Identify which cell holds the provided text, then report its (x, y) central coordinate. 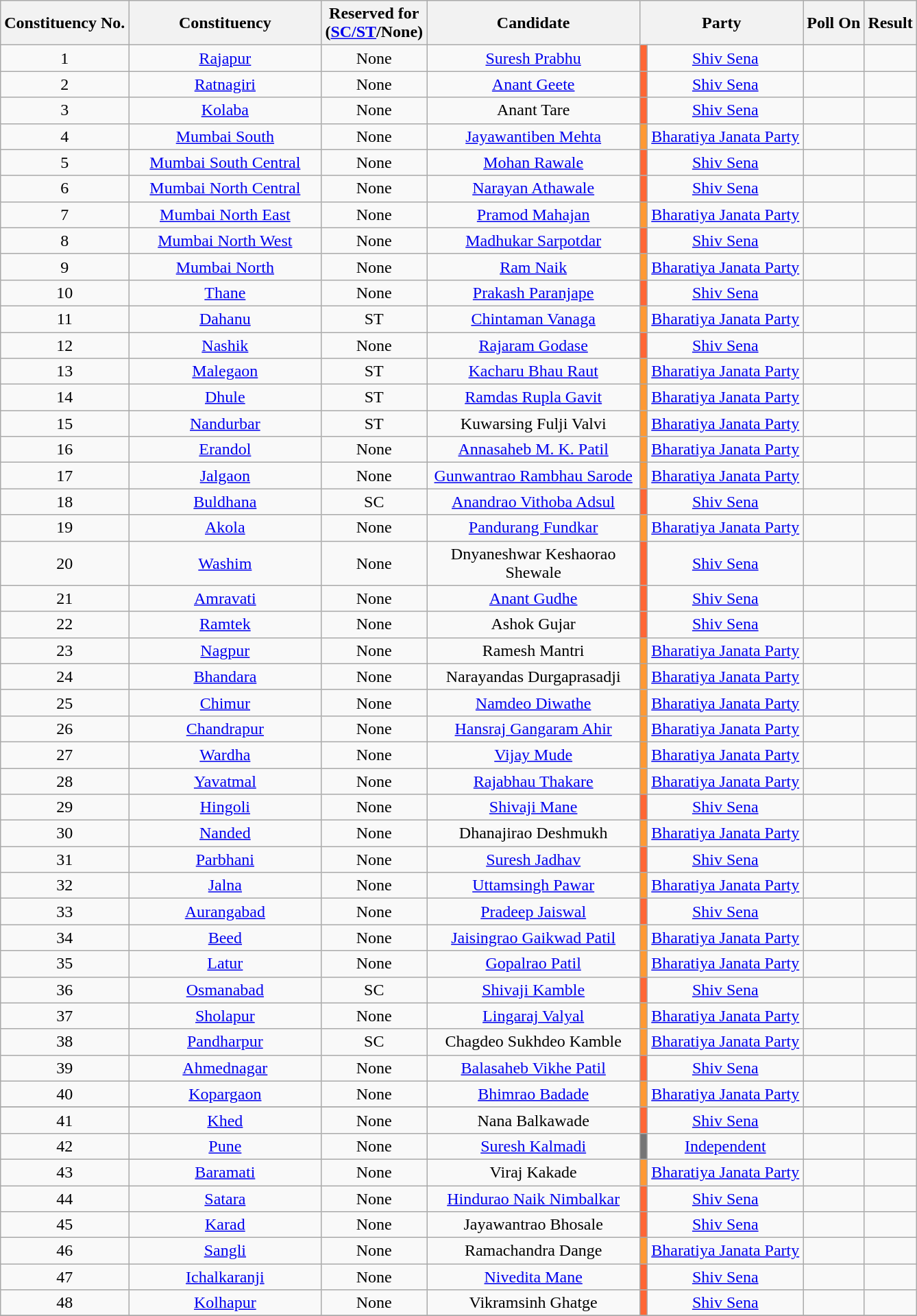
11 (64, 319)
46 (64, 1251)
23 (64, 650)
44 (64, 1199)
Aurangabad (225, 912)
Namdeo Diwathe (533, 703)
35 (64, 964)
Baramati (225, 1172)
18 (64, 502)
Nashik (225, 345)
29 (64, 807)
26 (64, 729)
42 (64, 1146)
4 (64, 136)
Rajapur (225, 58)
16 (64, 450)
Jayawantrao Bhosale (533, 1225)
Pandurang Fundkar (533, 528)
Suresh Kalmadi (533, 1146)
Erandol (225, 450)
Parbhani (225, 860)
Yavatmal (225, 781)
Jalna (225, 886)
Ahmednagar (225, 1068)
41 (64, 1120)
40 (64, 1094)
Hingoli (225, 807)
Nana Balkawade (533, 1120)
Hindurao Naik Nimbalkar (533, 1199)
34 (64, 938)
Mumbai South (225, 136)
Uttamsingh Pawar (533, 886)
Jalgaon (225, 476)
Shivaji Kamble (533, 990)
Candidate (533, 23)
Vikramsinh Ghatge (533, 1303)
Suresh Jadhav (533, 860)
10 (64, 293)
Bhandara (225, 677)
21 (64, 598)
17 (64, 476)
Constituency No. (64, 23)
Bhimrao Badade (533, 1094)
Anant Gudhe (533, 598)
24 (64, 677)
37 (64, 1016)
Suresh Prabhu (533, 58)
Buldhana (225, 502)
Balasaheb Vikhe Patil (533, 1068)
22 (64, 624)
Nivedita Mane (533, 1277)
Ashok Gujar (533, 624)
Pune (225, 1146)
Kolaba (225, 110)
Hansraj Gangaram Ahir (533, 729)
Mumbai North (225, 267)
Reserved for(SC/ST/None) (374, 23)
Viraj Kakade (533, 1172)
Mumbai North East (225, 215)
5 (64, 162)
25 (64, 703)
Chagdeo Sukhdeo Kamble (533, 1042)
1 (64, 58)
Pandharpur (225, 1042)
7 (64, 215)
Chimur (225, 703)
14 (64, 398)
9 (64, 267)
Amravati (225, 598)
Anant Geete (533, 84)
38 (64, 1042)
Nagpur (225, 650)
2 (64, 84)
Narayan Athawale (533, 188)
Nandurbar (225, 424)
Constituency (225, 23)
Dahanu (225, 319)
43 (64, 1172)
27 (64, 755)
Beed (225, 938)
8 (64, 241)
Gunwantrao Rambhau Sarode (533, 476)
Anandrao Vithoba Adsul (533, 502)
Thane (225, 293)
Nanded (225, 833)
Ramesh Mantri (533, 650)
20 (64, 563)
Sangli (225, 1251)
Jaisingrao Gaikwad Patil (533, 938)
Ichalkaranji (225, 1277)
Washim (225, 563)
Wardha (225, 755)
Madhukar Sarpotdar (533, 241)
Dhanajirao Deshmukh (533, 833)
36 (64, 990)
28 (64, 781)
Ramtek (225, 624)
Mohan Rawale (533, 162)
Anant Tare (533, 110)
45 (64, 1225)
Pradeep Jaiswal (533, 912)
Ramachandra Dange (533, 1251)
Lingaraj Valyal (533, 1016)
Rajaram Godase (533, 345)
32 (64, 886)
Chandrapur (225, 729)
Mumbai North Central (225, 188)
Rajabhau Thakare (533, 781)
Vijay Mude (533, 755)
Dhule (225, 398)
Khed (225, 1120)
Malegaon (225, 371)
3 (64, 110)
Mumbai North West (225, 241)
47 (64, 1277)
15 (64, 424)
Independent (725, 1146)
Satara (225, 1199)
33 (64, 912)
Osmanabad (225, 990)
Latur (225, 964)
31 (64, 860)
Karad (225, 1225)
6 (64, 188)
Poll On (833, 23)
Mumbai South Central (225, 162)
30 (64, 833)
Prakash Paranjape (533, 293)
Gopalrao Patil (533, 964)
13 (64, 371)
Dnyaneshwar Keshaorao Shewale (533, 563)
Narayandas Durgaprasadji (533, 677)
Kacharu Bhau Raut (533, 371)
12 (64, 345)
Ratnagiri (225, 84)
Pramod Mahajan (533, 215)
Kuwarsing Fulji Valvi (533, 424)
19 (64, 528)
Annasaheb M. K. Patil (533, 450)
Sholapur (225, 1016)
Shivaji Mane (533, 807)
Kopargaon (225, 1094)
Chintaman Vanaga (533, 319)
39 (64, 1068)
Jayawantiben Mehta (533, 136)
48 (64, 1303)
Party (722, 23)
Ramdas Rupla Gavit (533, 398)
Kolhapur (225, 1303)
Result (890, 23)
Ram Naik (533, 267)
Akola (225, 528)
